Output the [X, Y] coordinate of the center of the cell containing the given text.  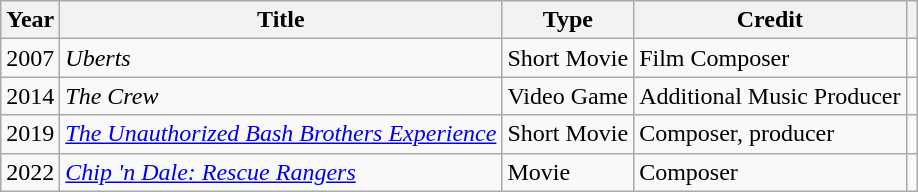
Film Composer [770, 58]
Composer [770, 172]
The Unauthorized Bash Brothers Experience [281, 134]
2019 [30, 134]
Uberts [281, 58]
The Crew [281, 96]
Type [568, 20]
Year [30, 20]
Movie [568, 172]
2007 [30, 58]
Composer, producer [770, 134]
Video Game [568, 96]
Chip 'n Dale: Rescue Rangers [281, 172]
Additional Music Producer [770, 96]
2022 [30, 172]
2014 [30, 96]
Title [281, 20]
Credit [770, 20]
